Determine the (x, y) coordinate at the center of the cell enclosing the given text.  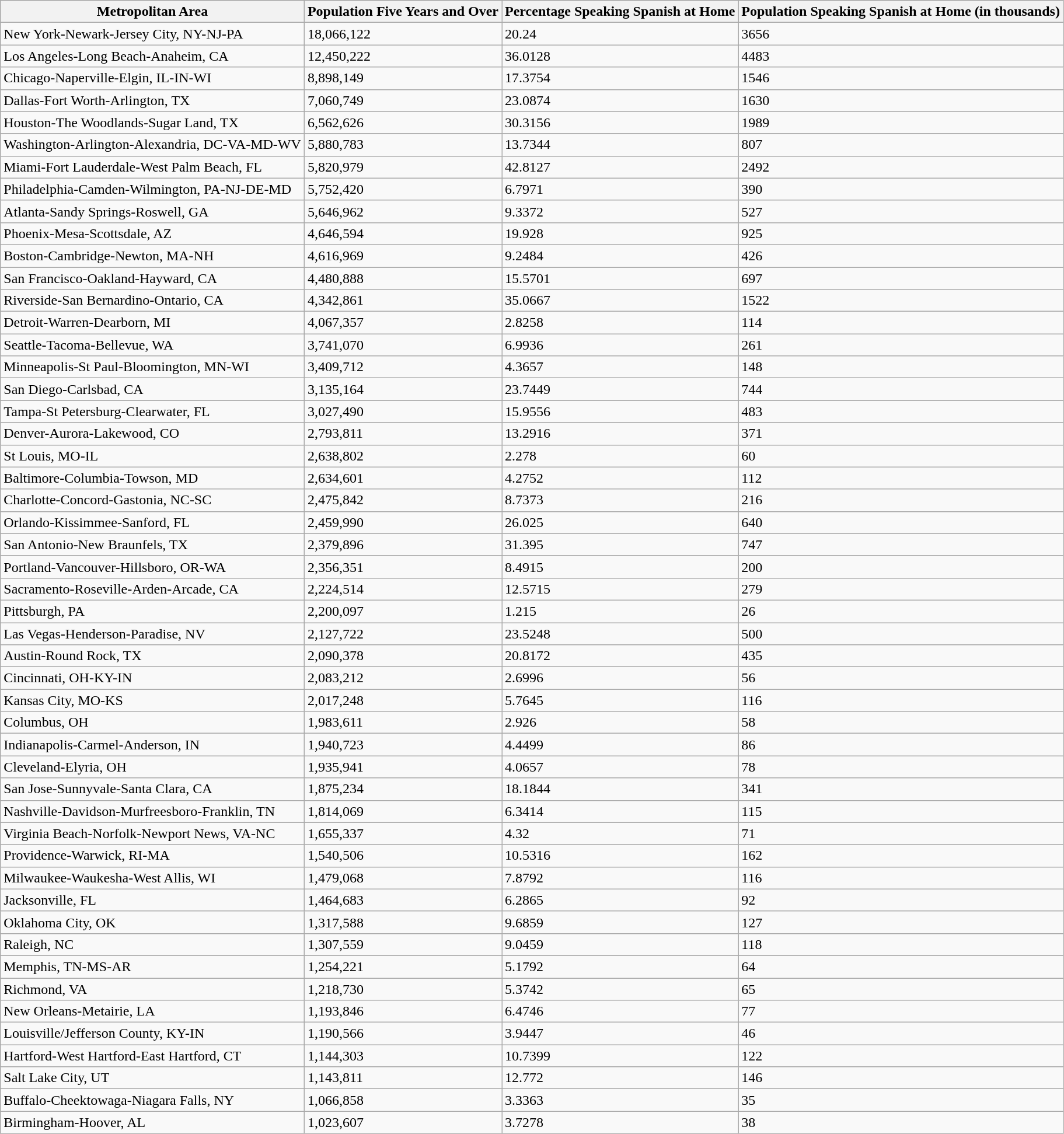
Atlanta-Sandy Springs-Roswell, GA (153, 211)
Milwaukee-Waukesha-West Allis, WI (153, 878)
64 (901, 966)
2,017,248 (403, 700)
San Jose-Sunnyvale-Santa Clara, CA (153, 789)
8.7373 (620, 500)
Providence-Warwick, RI-MA (153, 856)
15.5701 (620, 278)
127 (901, 922)
San Diego-Carlsbad, CA (153, 389)
4.4499 (620, 745)
7,060,749 (403, 100)
Detroit-Warren-Dearborn, MI (153, 323)
Tampa-St Petersburg-Clearwater, FL (153, 411)
Minneapolis-St Paul-Bloomington, MN-WI (153, 367)
35.0667 (620, 301)
3,741,070 (403, 345)
390 (901, 189)
Nashville-Davidson-Murfreesboro-Franklin, TN (153, 811)
1,655,337 (403, 833)
Philadelphia-Camden-Wilmington, PA-NJ-DE-MD (153, 189)
2.926 (620, 723)
Phoenix-Mesa-Scottsdale, AZ (153, 233)
1989 (901, 123)
9.2484 (620, 256)
Cincinnati, OH-KY-IN (153, 678)
4.0657 (620, 767)
3,027,490 (403, 411)
2,356,351 (403, 567)
Louisville/Jefferson County, KY-IN (153, 1034)
807 (901, 145)
1,193,846 (403, 1011)
483 (901, 411)
8,898,149 (403, 78)
Virginia Beach-Norfolk-Newport News, VA-NC (153, 833)
Denver-Aurora-Lakewood, CO (153, 434)
Indianapolis-Carmel-Anderson, IN (153, 745)
371 (901, 434)
Percentage Speaking Spanish at Home (620, 12)
Population Five Years and Over (403, 12)
20.24 (620, 34)
10.7399 (620, 1056)
Raleigh, NC (153, 944)
3.7278 (620, 1122)
60 (901, 456)
Chicago-Naperville-Elgin, IL-IN-WI (153, 78)
162 (901, 856)
Richmond, VA (153, 989)
2,634,601 (403, 478)
1,254,221 (403, 966)
1522 (901, 301)
13.2916 (620, 434)
2,459,990 (403, 522)
216 (901, 500)
1546 (901, 78)
42.8127 (620, 167)
Baltimore-Columbia-Towson, MD (153, 478)
341 (901, 789)
Pittsburgh, PA (153, 611)
2492 (901, 167)
148 (901, 367)
20.8172 (620, 656)
9.3372 (620, 211)
1,307,559 (403, 944)
35 (901, 1100)
36.0128 (620, 56)
640 (901, 522)
6.3414 (620, 811)
Jacksonville, FL (153, 900)
1,190,566 (403, 1034)
2,793,811 (403, 434)
5,820,979 (403, 167)
4,342,861 (403, 301)
Population Speaking Spanish at Home (in thousands) (901, 12)
Oklahoma City, OK (153, 922)
1,218,730 (403, 989)
115 (901, 811)
15.9556 (620, 411)
2.6996 (620, 678)
26.025 (620, 522)
Birmingham-Hoover, AL (153, 1122)
6.9936 (620, 345)
19.928 (620, 233)
9.0459 (620, 944)
2,090,378 (403, 656)
114 (901, 323)
3.9447 (620, 1034)
18.1844 (620, 789)
Sacramento-Roseville-Arden-Arcade, CA (153, 589)
744 (901, 389)
30.3156 (620, 123)
6,562,626 (403, 123)
1,875,234 (403, 789)
10.5316 (620, 856)
6.7971 (620, 189)
Portland-Vancouver-Hillsboro, OR-WA (153, 567)
5,646,962 (403, 211)
2,200,097 (403, 611)
2.8258 (620, 323)
Charlotte-Concord-Gastonia, NC-SC (153, 500)
Riverside-San Bernardino-Ontario, CA (153, 301)
1,143,811 (403, 1078)
2,379,896 (403, 545)
San Francisco-Oakland-Hayward, CA (153, 278)
18,066,122 (403, 34)
8.4915 (620, 567)
12,450,222 (403, 56)
58 (901, 723)
146 (901, 1078)
4,067,357 (403, 323)
435 (901, 656)
1,983,611 (403, 723)
112 (901, 478)
1,814,069 (403, 811)
697 (901, 278)
4,646,594 (403, 233)
71 (901, 833)
3.3363 (620, 1100)
New York-Newark-Jersey City, NY-NJ-PA (153, 34)
5.1792 (620, 966)
Las Vegas-Henderson-Paradise, NV (153, 633)
2.278 (620, 456)
200 (901, 567)
500 (901, 633)
Metropolitan Area (153, 12)
122 (901, 1056)
118 (901, 944)
77 (901, 1011)
1,144,303 (403, 1056)
Orlando-Kissimmee-Sanford, FL (153, 522)
St Louis, MO-IL (153, 456)
5,880,783 (403, 145)
3656 (901, 34)
Cleveland-Elyria, OH (153, 767)
2,638,802 (403, 456)
4,480,888 (403, 278)
Houston-The Woodlands-Sugar Land, TX (153, 123)
9.6859 (620, 922)
2,475,842 (403, 500)
4.3657 (620, 367)
26 (901, 611)
92 (901, 900)
65 (901, 989)
Seattle-Tacoma-Bellevue, WA (153, 345)
279 (901, 589)
Washington-Arlington-Alexandria, DC-VA-MD-WV (153, 145)
78 (901, 767)
1630 (901, 100)
1,023,607 (403, 1122)
56 (901, 678)
31.395 (620, 545)
Kansas City, MO-KS (153, 700)
1,940,723 (403, 745)
86 (901, 745)
1,464,683 (403, 900)
4,616,969 (403, 256)
Columbus, OH (153, 723)
5.3742 (620, 989)
4483 (901, 56)
13.7344 (620, 145)
23.5248 (620, 633)
1,540,506 (403, 856)
12.5715 (620, 589)
426 (901, 256)
1,317,588 (403, 922)
2,127,722 (403, 633)
Dallas-Fort Worth-Arlington, TX (153, 100)
4.32 (620, 833)
23.7449 (620, 389)
527 (901, 211)
5,752,420 (403, 189)
1,479,068 (403, 878)
3,135,164 (403, 389)
Buffalo-Cheektowaga-Niagara Falls, NY (153, 1100)
New Orleans-Metairie, LA (153, 1011)
5.7645 (620, 700)
23.0874 (620, 100)
2,083,212 (403, 678)
1,935,941 (403, 767)
San Antonio-New Braunfels, TX (153, 545)
6.4746 (620, 1011)
1,066,858 (403, 1100)
261 (901, 345)
Boston-Cambridge-Newton, MA-NH (153, 256)
7.8792 (620, 878)
1.215 (620, 611)
Salt Lake City, UT (153, 1078)
747 (901, 545)
12.772 (620, 1078)
Los Angeles-Long Beach-Anaheim, CA (153, 56)
2,224,514 (403, 589)
46 (901, 1034)
6.2865 (620, 900)
3,409,712 (403, 367)
925 (901, 233)
38 (901, 1122)
Hartford-West Hartford-East Hartford, CT (153, 1056)
17.3754 (620, 78)
Miami-Fort Lauderdale-West Palm Beach, FL (153, 167)
Memphis, TN-MS-AR (153, 966)
Austin-Round Rock, TX (153, 656)
4.2752 (620, 478)
